Find where the given text appears and provide that cell's center as (x, y) coordinate. 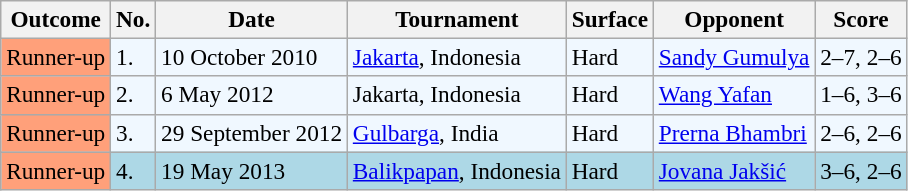
Opponent (734, 19)
2–7, 2–6 (861, 57)
Gulbarga, India (456, 133)
Wang Yafan (734, 95)
Outcome (56, 19)
1. (134, 57)
3. (134, 133)
Sandy Gumulya (734, 57)
Jovana Jakšić (734, 170)
Score (861, 19)
Tournament (456, 19)
Date (252, 19)
Surface (610, 19)
No. (134, 19)
Prerna Bhambri (734, 133)
19 May 2013 (252, 170)
6 May 2012 (252, 95)
10 October 2010 (252, 57)
Balikpapan, Indonesia (456, 170)
4. (134, 170)
2–6, 2–6 (861, 133)
29 September 2012 (252, 133)
2. (134, 95)
3–6, 2–6 (861, 170)
1–6, 3–6 (861, 95)
